Pinpoint the cell where the given text exists, returning its [x, y] midpoint coordinate. 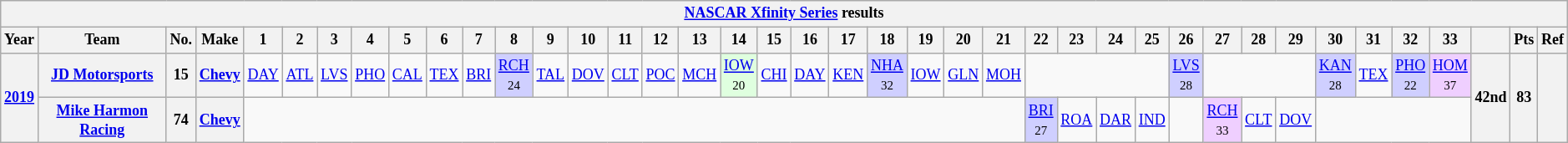
MCH [700, 75]
No. [180, 40]
IOW20 [740, 75]
CHI [774, 75]
27 [1222, 40]
RCH24 [514, 75]
POC [660, 75]
25 [1152, 40]
29 [1296, 40]
12 [660, 40]
23 [1077, 40]
JD Motorsports [102, 75]
7 [479, 40]
18 [888, 40]
31 [1373, 40]
HOM37 [1451, 75]
13 [700, 40]
32 [1411, 40]
Year [20, 40]
TAL [550, 75]
ROA [1077, 120]
PHO22 [1411, 75]
33 [1451, 40]
9 [550, 40]
Pts [1525, 40]
24 [1115, 40]
PHO [371, 75]
LVS28 [1186, 75]
Make [220, 40]
Mike Harmon Racing [102, 120]
19 [925, 40]
CAL [407, 75]
KEN [848, 75]
1 [263, 40]
GLN [964, 75]
NHA32 [888, 75]
10 [588, 40]
RCH33 [1222, 120]
DAR [1115, 120]
ATL [300, 75]
2019 [20, 97]
4 [371, 40]
Ref [1553, 40]
3 [334, 40]
17 [848, 40]
8 [514, 40]
42nd [1491, 97]
NASCAR Xfinity Series results [784, 13]
22 [1040, 40]
KAN28 [1335, 75]
5 [407, 40]
21 [1004, 40]
LVS [334, 75]
MOH [1004, 75]
6 [444, 40]
2 [300, 40]
83 [1525, 97]
28 [1259, 40]
14 [740, 40]
26 [1186, 40]
IOW [925, 75]
74 [180, 120]
16 [810, 40]
11 [625, 40]
20 [964, 40]
30 [1335, 40]
BRI [479, 75]
BRI27 [1040, 120]
Team [102, 40]
IND [1152, 120]
